Provide the (X, Y) coordinate of the cell's center where the given text is located.  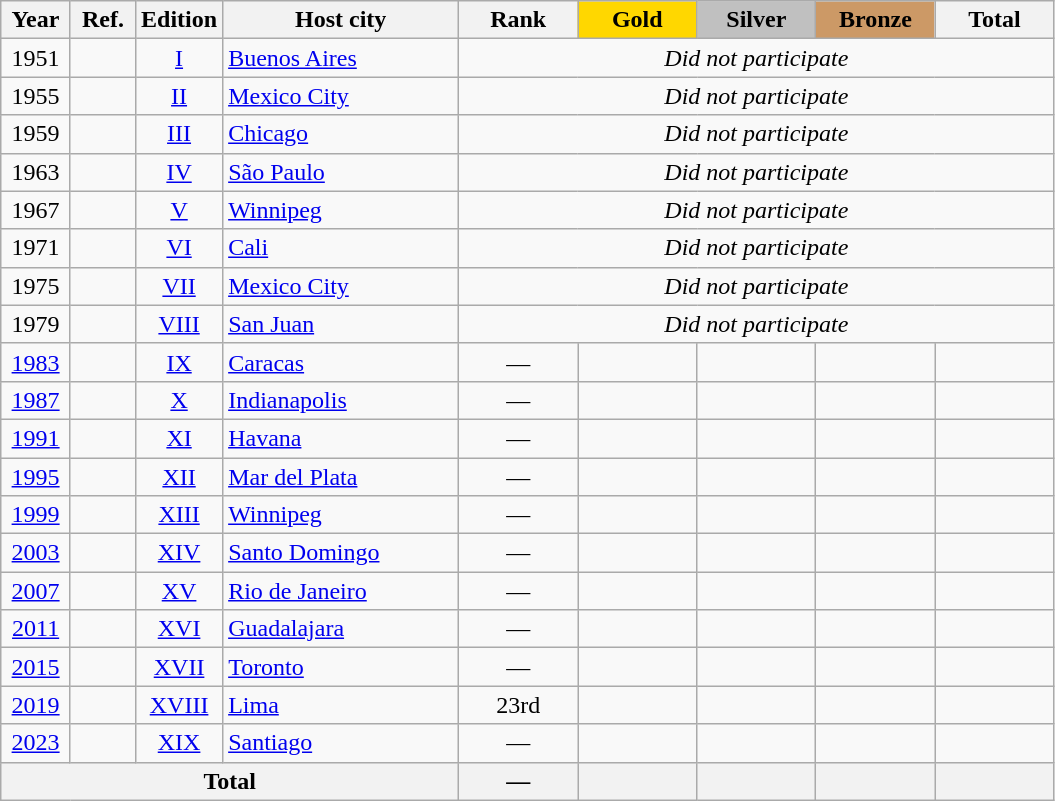
IV (180, 172)
Edition (180, 20)
Havana (341, 438)
Bronze (876, 20)
VI (180, 248)
Mar del Plata (341, 477)
Indianapolis (341, 400)
1983 (36, 362)
XVI (180, 629)
II (180, 96)
1979 (36, 324)
III (180, 134)
2019 (36, 705)
Santo Domingo (341, 553)
XI (180, 438)
IX (180, 362)
XVIII (180, 705)
Buenos Aires (341, 58)
2015 (36, 667)
XIX (180, 743)
1987 (36, 400)
1951 (36, 58)
Toronto (341, 667)
V (180, 210)
1999 (36, 515)
2011 (36, 629)
Caracas (341, 362)
XII (180, 477)
XIV (180, 553)
Gold (638, 20)
I (180, 58)
XV (180, 591)
Silver (756, 20)
2007 (36, 591)
Year (36, 20)
1995 (36, 477)
1971 (36, 248)
1963 (36, 172)
1967 (36, 210)
1991 (36, 438)
Chicago (341, 134)
XVII (180, 667)
Rank (518, 20)
2003 (36, 553)
São Paulo (341, 172)
1955 (36, 96)
Santiago (341, 743)
VII (180, 286)
San Juan (341, 324)
Lima (341, 705)
Guadalajara (341, 629)
23rd (518, 705)
1975 (36, 286)
Host city (341, 20)
Ref. (102, 20)
Rio de Janeiro (341, 591)
VIII (180, 324)
XIII (180, 515)
1959 (36, 134)
X (180, 400)
Cali (341, 248)
2023 (36, 743)
